Output the [x, y] coordinate of the center of the cell containing the given text.  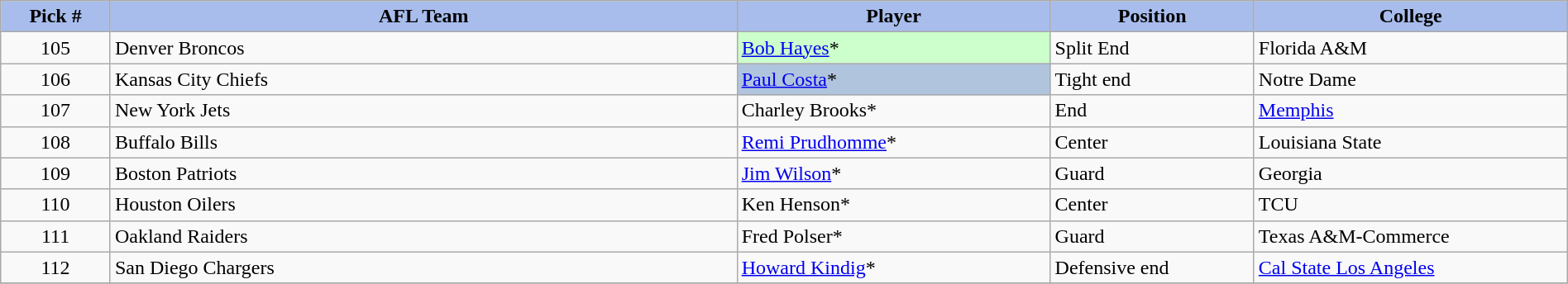
Memphis [1411, 111]
108 [56, 142]
Houston Oilers [423, 205]
Howard Kindig* [893, 267]
Remi Prudhomme* [893, 142]
Ken Henson* [893, 205]
Boston Patriots [423, 173]
Notre Dame [1411, 79]
Jim Wilson* [893, 173]
Split End [1152, 48]
109 [56, 173]
Charley Brooks* [893, 111]
TCU [1411, 205]
San Diego Chargers [423, 267]
Pick # [56, 17]
New York Jets [423, 111]
Tight end [1152, 79]
College [1411, 17]
Defensive end [1152, 267]
Kansas City Chiefs [423, 79]
Bob Hayes* [893, 48]
Denver Broncos [423, 48]
Texas A&M-Commerce [1411, 236]
105 [56, 48]
111 [56, 236]
Florida A&M [1411, 48]
Georgia [1411, 173]
110 [56, 205]
Cal State Los Angeles [1411, 267]
Player [893, 17]
112 [56, 267]
AFL Team [423, 17]
107 [56, 111]
Position [1152, 17]
Fred Polser* [893, 236]
Oakland Raiders [423, 236]
Louisiana State [1411, 142]
End [1152, 111]
Paul Costa* [893, 79]
106 [56, 79]
Buffalo Bills [423, 142]
